Provide the (x, y) coordinate of the cell's center where the given text is located.  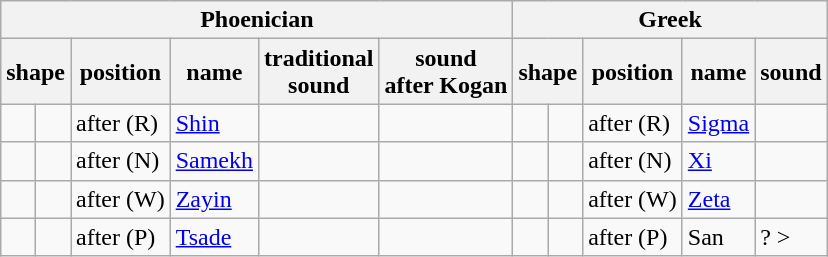
Greek (670, 20)
Xi (718, 161)
Sigma (718, 123)
Phoenician (257, 20)
Zeta (718, 199)
Samekh (214, 161)
Tsade (214, 237)
Shin (214, 123)
sound after Kogan (446, 72)
Zayin (214, 199)
traditional sound (319, 72)
sound (791, 72)
? > (791, 237)
San (718, 237)
